Return the (X, Y) coordinate for the center point of the cell that contains the specified text.  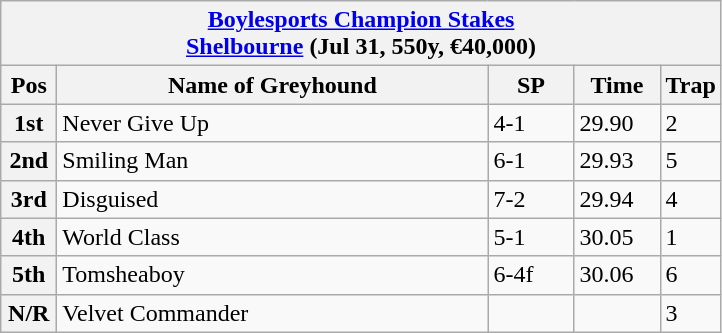
Time (617, 85)
Disguised (272, 199)
4-1 (531, 123)
29.93 (617, 161)
4 (690, 199)
Smiling Man (272, 161)
5 (690, 161)
5th (29, 275)
Never Give Up (272, 123)
1st (29, 123)
SP (531, 85)
6 (690, 275)
30.06 (617, 275)
2nd (29, 161)
29.90 (617, 123)
Tomsheaboy (272, 275)
29.94 (617, 199)
6-1 (531, 161)
5-1 (531, 237)
Name of Greyhound (272, 85)
N/R (29, 313)
30.05 (617, 237)
World Class (272, 237)
3rd (29, 199)
6-4f (531, 275)
Velvet Commander (272, 313)
Trap (690, 85)
3 (690, 313)
2 (690, 123)
4th (29, 237)
Boylesports Champion Stakes Shelbourne (Jul 31, 550y, €40,000) (362, 34)
1 (690, 237)
7-2 (531, 199)
Pos (29, 85)
